For the text-containing cell, return its midpoint in [x, y] coordinate format. 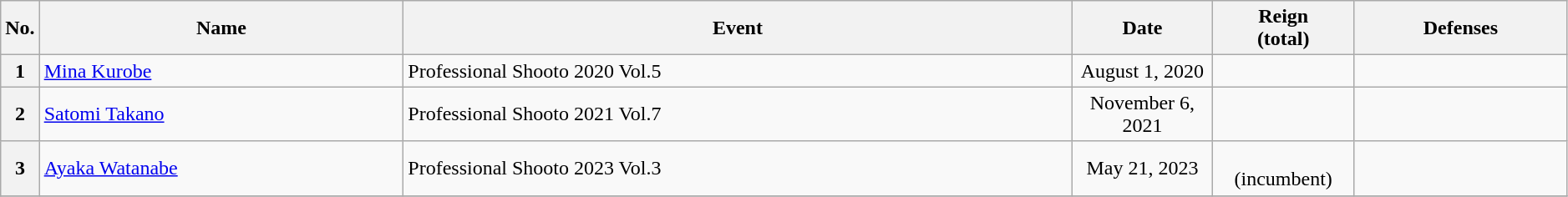
Name [221, 28]
Mina Kurobe [221, 71]
Event [738, 28]
Defenses [1461, 28]
2 [20, 114]
3 [20, 169]
Professional Shooto 2020 Vol.5 [738, 71]
Ayaka Watanabe [221, 169]
August 1, 2020 [1143, 71]
Reign(total) [1283, 28]
No. [20, 28]
Satomi Takano [221, 114]
May 21, 2023 [1143, 169]
Date [1143, 28]
(incumbent) [1283, 169]
Professional Shooto 2021 Vol.7 [738, 114]
Professional Shooto 2023 Vol.3 [738, 169]
November 6, 2021 [1143, 114]
1 [20, 71]
